Extract the (x, y) coordinate from the center of the cell holding the provided text.  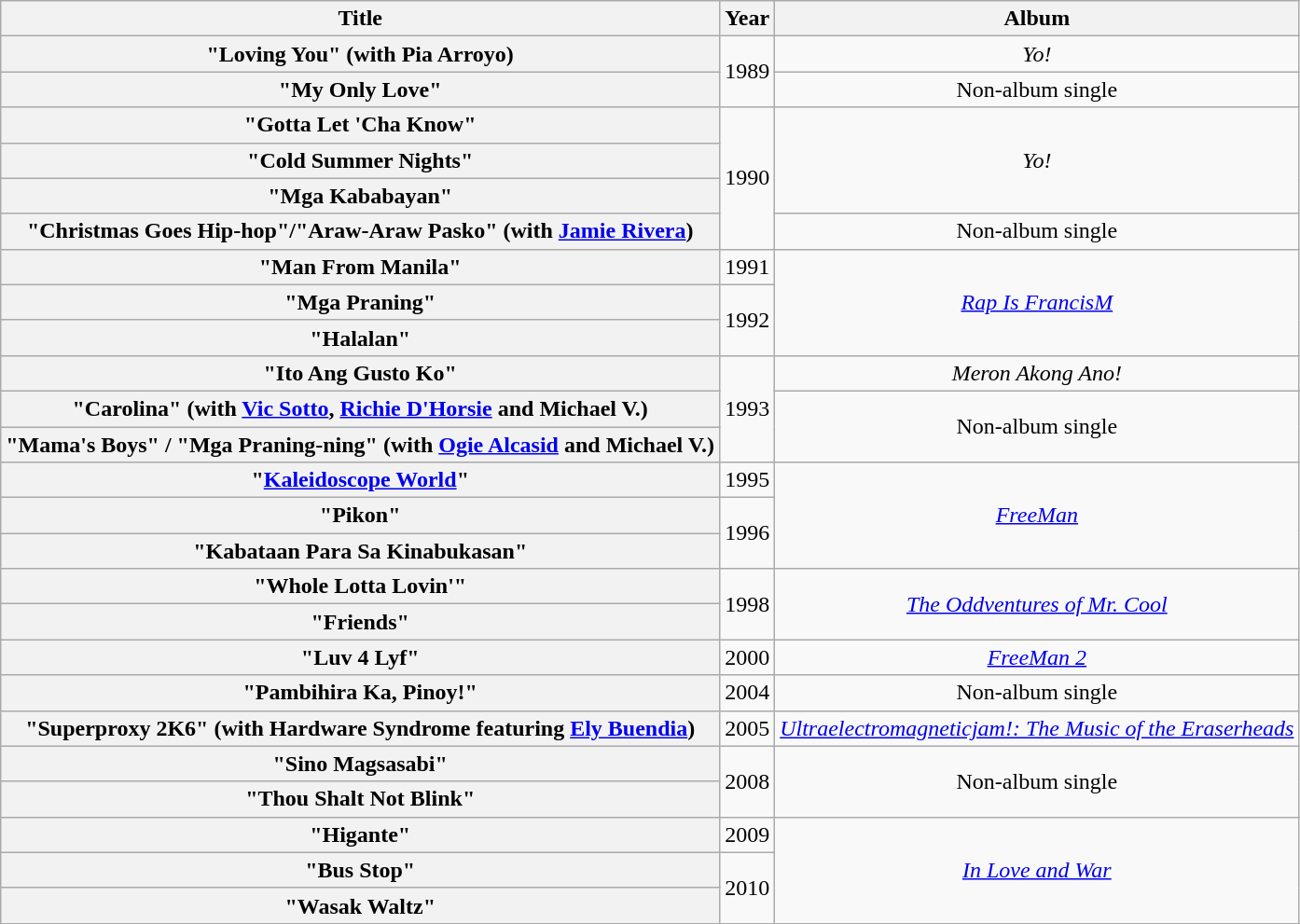
"Mga Praning" (360, 302)
Title (360, 19)
2010 (748, 888)
"Pikon" (360, 516)
Album (1037, 19)
FreeMan 2 (1037, 657)
"Mama's Boys" / "Mga Praning-ning" (with Ogie Alcasid and Michael V.) (360, 445)
1996 (748, 533)
Rap Is FrancisM (1037, 302)
"Kabataan Para Sa Kinabukasan" (360, 551)
The Oddventures of Mr. Cool (1037, 604)
2005 (748, 728)
2004 (748, 693)
"Pambihira Ka, Pinoy!" (360, 693)
1992 (748, 320)
1995 (748, 480)
"Bus Stop" (360, 870)
"Friends" (360, 622)
"Sino Magsasabi" (360, 764)
FreeMan (1037, 516)
"Gotta Let 'Cha Know" (360, 125)
"Loving You" (with Pia Arroyo) (360, 54)
"Whole Lotta Lovin'" (360, 586)
1991 (748, 267)
"Wasak Waltz" (360, 905)
1989 (748, 72)
1993 (748, 408)
"Kaleidoscope World" (360, 480)
"Higante" (360, 834)
"Ito Ang Gusto Ko" (360, 373)
1990 (748, 178)
2008 (748, 781)
In Love and War (1037, 870)
Ultraelectromagneticjam!: The Music of the Eraserheads (1037, 728)
Meron Akong Ano! (1037, 373)
1998 (748, 604)
"Luv 4 Lyf" (360, 657)
"Superproxy 2K6" (with Hardware Syndrome featuring Ely Buendia) (360, 728)
2000 (748, 657)
"Thou Shalt Not Blink" (360, 799)
"Mga Kababayan" (360, 196)
"Man From Manila" (360, 267)
"Cold Summer Nights" (360, 160)
"Halalan" (360, 338)
"Carolina" (with Vic Sotto, Richie D'Horsie and Michael V.) (360, 408)
"Christmas Goes Hip-hop"/"Araw-Araw Pasko" (with Jamie Rivera) (360, 231)
Year (748, 19)
"My Only Love" (360, 90)
2009 (748, 834)
